Search for the cell housing the specified text and yield its (X, Y) center coordinate. 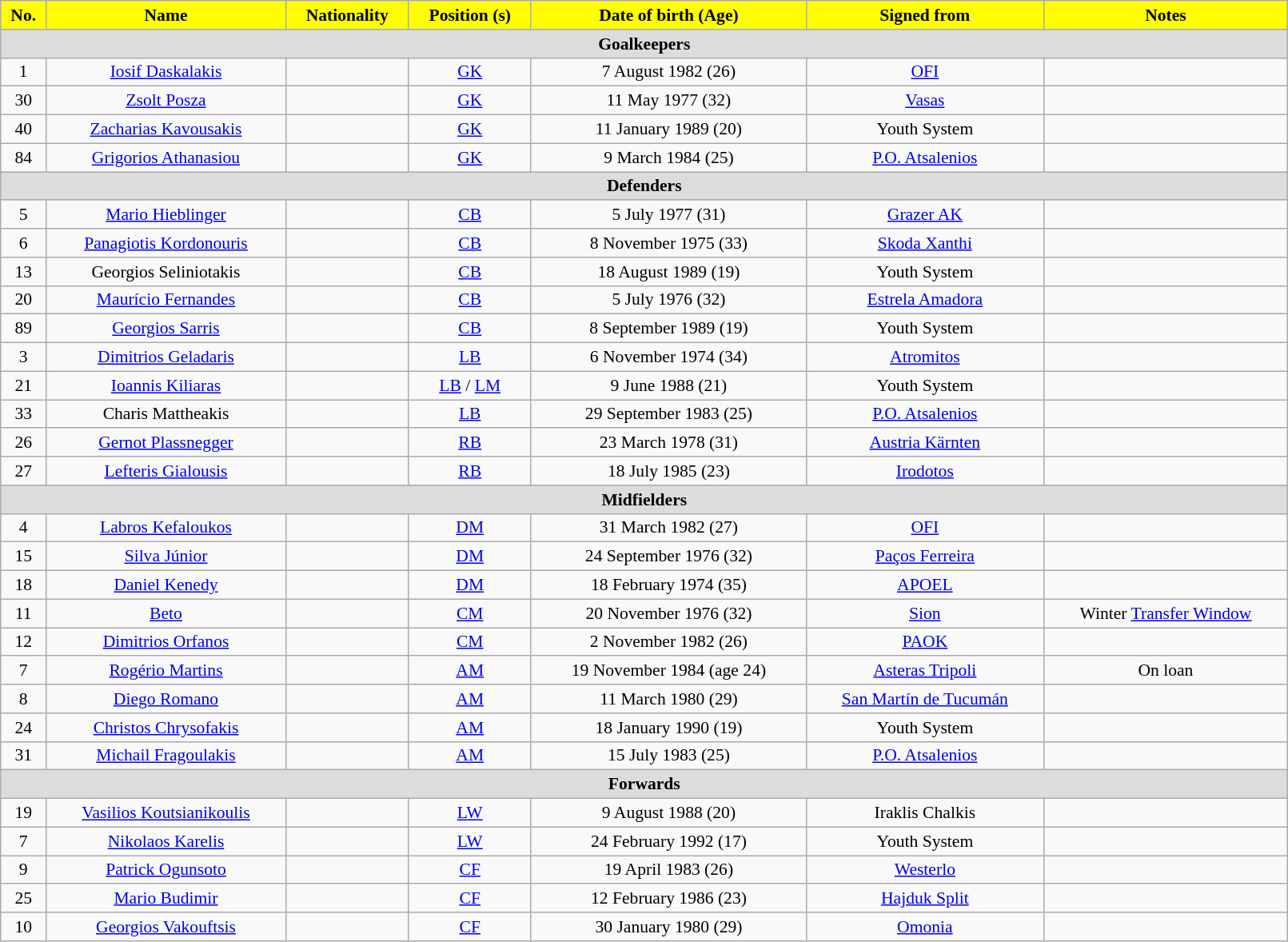
18 January 1990 (19) (668, 728)
24 (24, 728)
Position (s) (470, 15)
Diego Romano (166, 699)
Dimitrios Geladaris (166, 357)
9 (24, 870)
Patrick Ogunsoto (166, 870)
13 (24, 272)
Name (166, 15)
PAOK (925, 642)
Gernot Plassnegger (166, 443)
9 June 1988 (21) (668, 385)
Midfielders (644, 500)
18 July 1985 (23) (668, 471)
Grazer AK (925, 215)
30 January 1980 (29) (668, 927)
15 July 1983 (25) (668, 756)
Georgios Vakouftsis (166, 927)
Notes (1166, 15)
Omonia (925, 927)
5 July 1977 (31) (668, 215)
18 (24, 585)
11 May 1977 (32) (668, 101)
Sion (925, 613)
2 November 1982 (26) (668, 642)
10 (24, 927)
Mario Budimir (166, 899)
Signed from (925, 15)
Maurício Fernandes (166, 300)
30 (24, 101)
LB / LM (470, 385)
6 November 1974 (34) (668, 357)
8 (24, 699)
Austria Kärnten (925, 443)
25 (24, 899)
9 March 1984 (25) (668, 158)
Nationality (347, 15)
5 (24, 215)
Mario Hieblinger (166, 215)
Paços Ferreira (925, 557)
Skoda Xanthi (925, 243)
Daniel Kenedy (166, 585)
Forwards (644, 784)
Ioannis Kiliaras (166, 385)
29 September 1983 (25) (668, 414)
18 February 1974 (35) (668, 585)
3 (24, 357)
8 September 1989 (19) (668, 329)
11 January 1989 (20) (668, 130)
Silva Júnior (166, 557)
Nikolaos Karelis (166, 841)
Winter Transfer Window (1166, 613)
23 March 1978 (31) (668, 443)
Georgios Sarris (166, 329)
31 (24, 756)
19 November 1984 (age 24) (668, 671)
APOEL (925, 585)
On loan (1166, 671)
Michail Fragoulakis (166, 756)
11 March 1980 (29) (668, 699)
1 (24, 72)
Beto (166, 613)
40 (24, 130)
24 February 1992 (17) (668, 841)
20 (24, 300)
15 (24, 557)
Iosif Daskalakis (166, 72)
24 September 1976 (32) (668, 557)
27 (24, 471)
Hajduk Split (925, 899)
9 August 1988 (20) (668, 813)
Vasas (925, 101)
Date of birth (Age) (668, 15)
21 (24, 385)
12 (24, 642)
19 April 1983 (26) (668, 870)
No. (24, 15)
33 (24, 414)
Charis Mattheakis (166, 414)
19 (24, 813)
12 February 1986 (23) (668, 899)
Irodotos (925, 471)
5 July 1976 (32) (668, 300)
San Martín de Tucumán (925, 699)
Zsolt Posza (166, 101)
7 August 1982 (26) (668, 72)
Panagiotis Kordonouris (166, 243)
Asteras Tripoli (925, 671)
Lefteris Gialousis (166, 471)
31 March 1982 (27) (668, 528)
20 November 1976 (32) (668, 613)
Georgios Seliniotakis (166, 272)
4 (24, 528)
18 August 1989 (19) (668, 272)
Zacharias Kavousakis (166, 130)
Dimitrios Orfanos (166, 642)
Grigorios Athanasiou (166, 158)
Defenders (644, 186)
84 (24, 158)
Iraklis Chalkis (925, 813)
Rogério Martins (166, 671)
8 November 1975 (33) (668, 243)
26 (24, 443)
11 (24, 613)
Westerlo (925, 870)
89 (24, 329)
Vasilios Koutsianikoulis (166, 813)
Goalkeepers (644, 44)
Atromitos (925, 357)
6 (24, 243)
Christos Chrysofakis (166, 728)
Estrela Amadora (925, 300)
Labros Kefaloukos (166, 528)
